Find where the given text appears and provide that cell's center as (X, Y) coordinate. 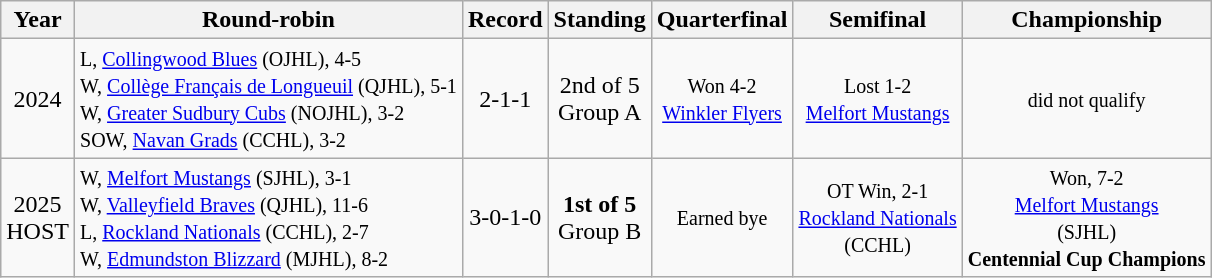
Round-robin (268, 20)
2025HOST (38, 218)
W, Melfort Mustangs (SJHL), 3-1W, Valleyfield Braves (QJHL), 11-6L, Rockland Nationals (CCHL), 2-7W, Edmundston Blizzard (MJHL), 8-2 (268, 218)
L, Collingwood Blues (OJHL), 4-5W, Collège Français de Longueuil (QJHL), 5-1W, Greater Sudbury Cubs (NOJHL), 3-2SOW, Navan Grads (CCHL), 3-2 (268, 98)
2024 (38, 98)
Earned bye (722, 218)
Record (505, 20)
Won, 7-2Melfort Mustangs(SJHL)Centennial Cup Champions (1086, 218)
1st of 5 Group B (600, 218)
Quarterfinal (722, 20)
Won 4-2Winkler Flyers (722, 98)
Year (38, 20)
Lost 1-2Melfort Mustangs (878, 98)
OT Win, 2-1Rockland Nationals(CCHL) (878, 218)
Standing (600, 20)
2-1-1 (505, 98)
Championship (1086, 20)
2nd of 5 Group A (600, 98)
3-0-1-0 (505, 218)
Semifinal (878, 20)
did not qualify (1086, 98)
